Output the (x, y) coordinate of the center of the cell containing the given text.  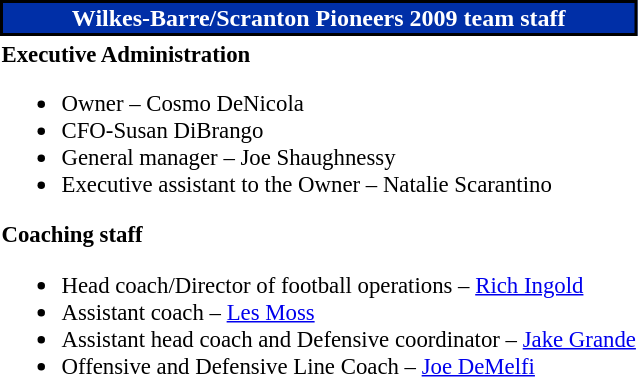
Wilkes-Barre/Scranton Pioneers 2009 team staff (318, 18)
